Extract the (x, y) coordinate from the center of the cell holding the provided text.  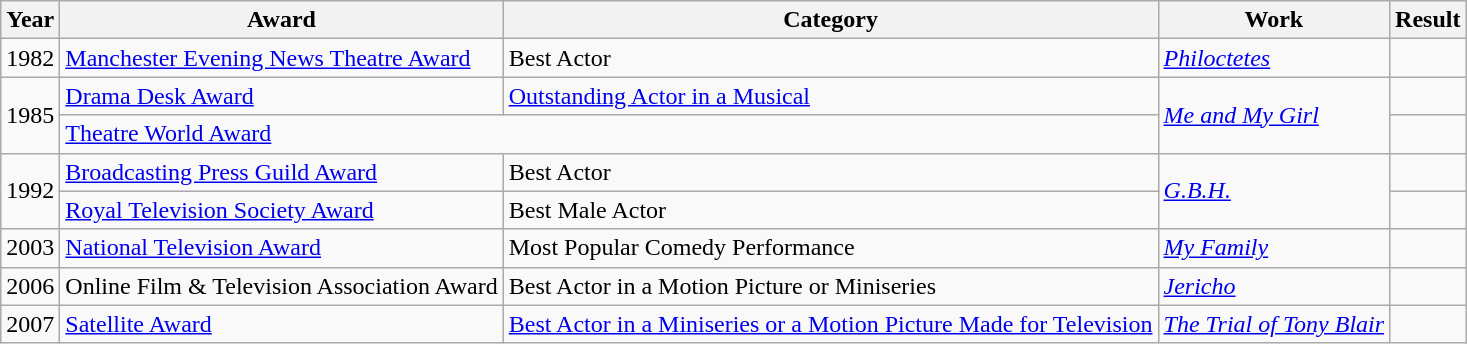
Award (282, 20)
Most Popular Comedy Performance (830, 248)
The Trial of Tony Blair (1274, 324)
National Television Award (282, 248)
Best Actor in a Miniseries or a Motion Picture Made for Television (830, 324)
Year (30, 20)
Result (1428, 20)
Category (830, 20)
2003 (30, 248)
Best Actor in a Motion Picture or Miniseries (830, 286)
Me and My Girl (1274, 115)
Online Film & Television Association Award (282, 286)
1982 (30, 58)
Philoctetes (1274, 58)
Satellite Award (282, 324)
1992 (30, 191)
Royal Television Society Award (282, 210)
Work (1274, 20)
Best Male Actor (830, 210)
Manchester Evening News Theatre Award (282, 58)
1985 (30, 115)
Outstanding Actor in a Musical (830, 96)
2007 (30, 324)
G.B.H. (1274, 191)
2006 (30, 286)
My Family (1274, 248)
Broadcasting Press Guild Award (282, 172)
Jericho (1274, 286)
Theatre World Award (609, 134)
Drama Desk Award (282, 96)
